For the text-containing cell, return its midpoint in (x, y) coordinate format. 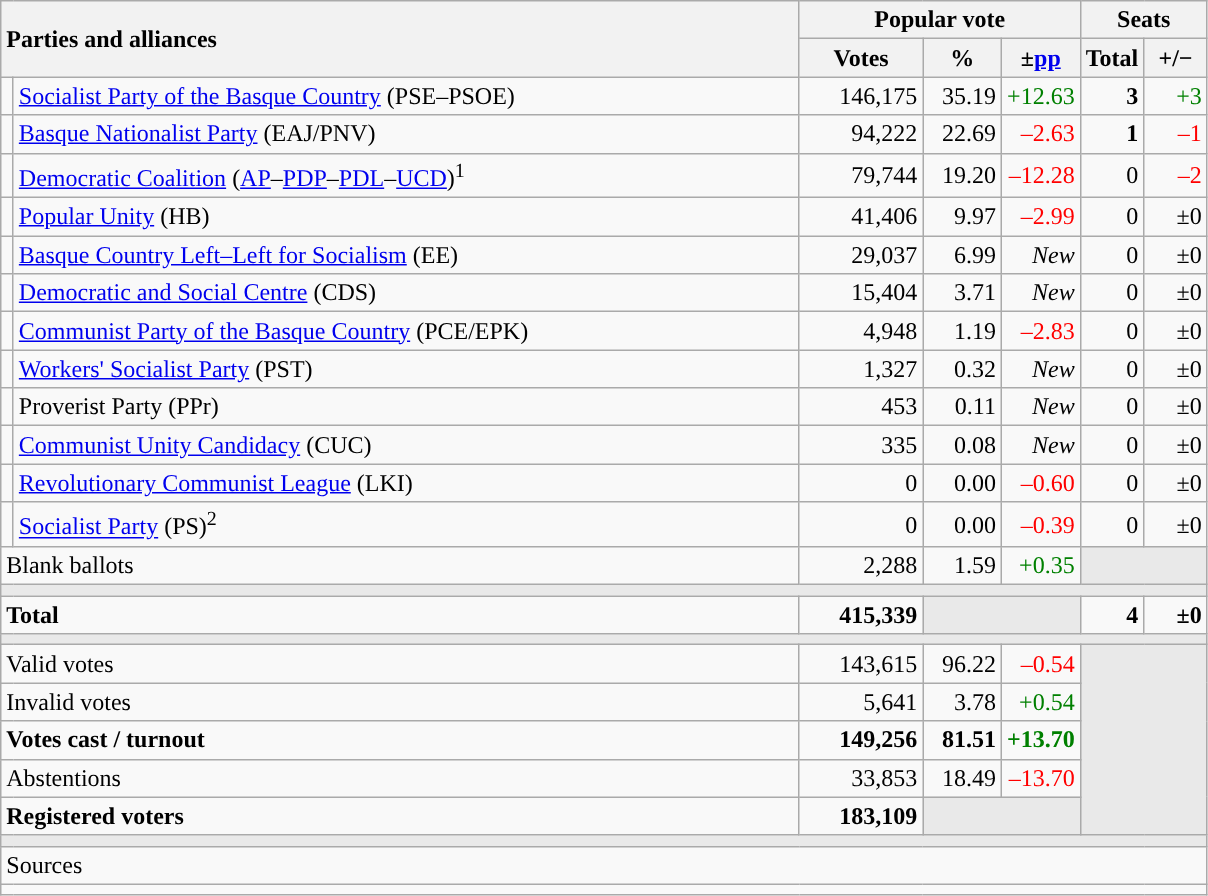
–13.70 (1040, 778)
453 (861, 407)
Valid votes (400, 664)
Parties and alliances (400, 39)
Basque Country Left–Left for Socialism (EE) (406, 255)
–0.60 (1040, 483)
+13.70 (1040, 740)
–12.28 (1040, 176)
–0.39 (1040, 524)
79,744 (861, 176)
Workers' Socialist Party (PST) (406, 369)
9.97 (962, 217)
5,641 (861, 702)
Invalid votes (400, 702)
1 (1112, 134)
Democratic and Social Centre (CDS) (406, 293)
–2 (1176, 176)
–2.99 (1040, 217)
183,109 (861, 816)
22.69 (962, 134)
6.99 (962, 255)
+3 (1176, 96)
Registered voters (400, 816)
–1 (1176, 134)
96.22 (962, 664)
3.78 (962, 702)
+0.35 (1040, 566)
18.49 (962, 778)
Votes (861, 58)
Communist Unity Candidacy (CUC) (406, 445)
Socialist Party (PS)2 (406, 524)
143,615 (861, 664)
0.32 (962, 369)
Abstentions (400, 778)
Socialist Party of the Basque Country (PSE–PSOE) (406, 96)
+/− (1176, 58)
1,327 (861, 369)
Communist Party of the Basque Country (PCE/EPK) (406, 331)
19.20 (962, 176)
3 (1112, 96)
15,404 (861, 293)
4 (1112, 615)
35.19 (962, 96)
415,339 (861, 615)
4,948 (861, 331)
1.59 (962, 566)
33,853 (861, 778)
Popular vote (940, 20)
Basque Nationalist Party (EAJ/PNV) (406, 134)
–0.54 (1040, 664)
Blank ballots (400, 566)
Popular Unity (HB) (406, 217)
1.19 (962, 331)
2,288 (861, 566)
+12.63 (1040, 96)
94,222 (861, 134)
3.71 (962, 293)
Votes cast / turnout (400, 740)
–2.83 (1040, 331)
149,256 (861, 740)
% (962, 58)
Democratic Coalition (AP–PDP–PDL–UCD)1 (406, 176)
0.11 (962, 407)
–2.63 (1040, 134)
±pp (1040, 58)
Proverist Party (PPr) (406, 407)
Sources (604, 865)
Revolutionary Communist League (LKI) (406, 483)
0.08 (962, 445)
81.51 (962, 740)
146,175 (861, 96)
Seats (1144, 20)
41,406 (861, 217)
335 (861, 445)
+0.54 (1040, 702)
29,037 (861, 255)
